Locate the cell with the specified text and output its [X, Y] center coordinate. 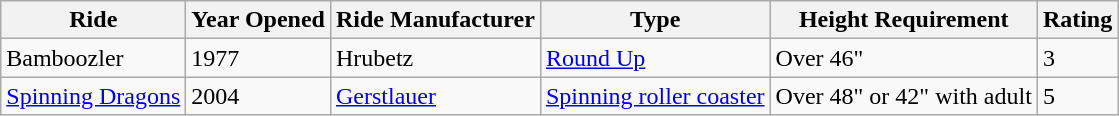
3 [1077, 58]
1977 [258, 58]
Bamboozler [94, 58]
Over 48" or 42" with adult [904, 96]
Gerstlauer [435, 96]
Ride [94, 20]
Type [655, 20]
Hrubetz [435, 58]
Ride Manufacturer [435, 20]
Year Opened [258, 20]
2004 [258, 96]
5 [1077, 96]
Height Requirement [904, 20]
Spinning Dragons [94, 96]
Spinning roller coaster [655, 96]
Rating [1077, 20]
Round Up [655, 58]
Over 46" [904, 58]
